Return the (x, y) coordinate for the center point of the cell that contains the specified text.  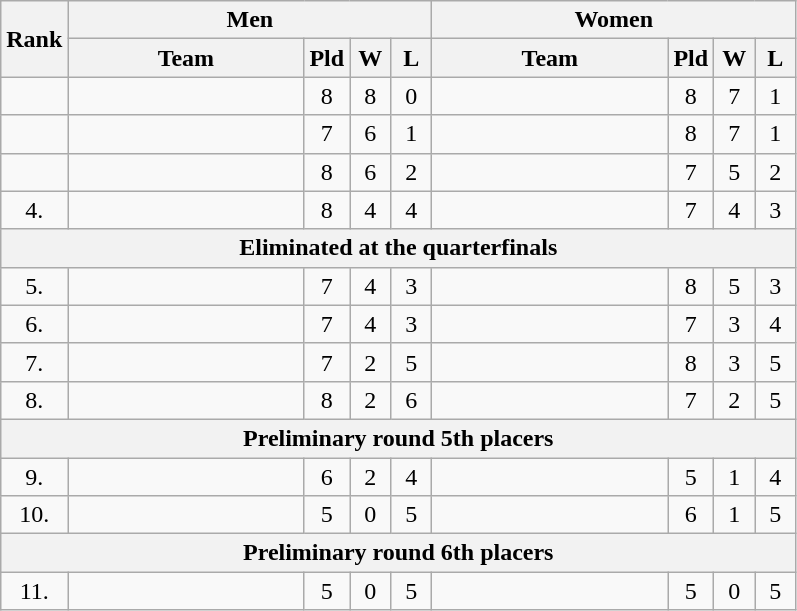
6. (34, 324)
10. (34, 515)
Women (614, 20)
4. (34, 210)
Eliminated at the quarterfinals (398, 248)
Men (250, 20)
Preliminary round 5th placers (398, 438)
11. (34, 591)
7. (34, 362)
Rank (34, 39)
9. (34, 477)
Preliminary round 6th placers (398, 553)
8. (34, 400)
5. (34, 286)
